Return the [x, y] coordinate for the center point of the cell that contains the specified text.  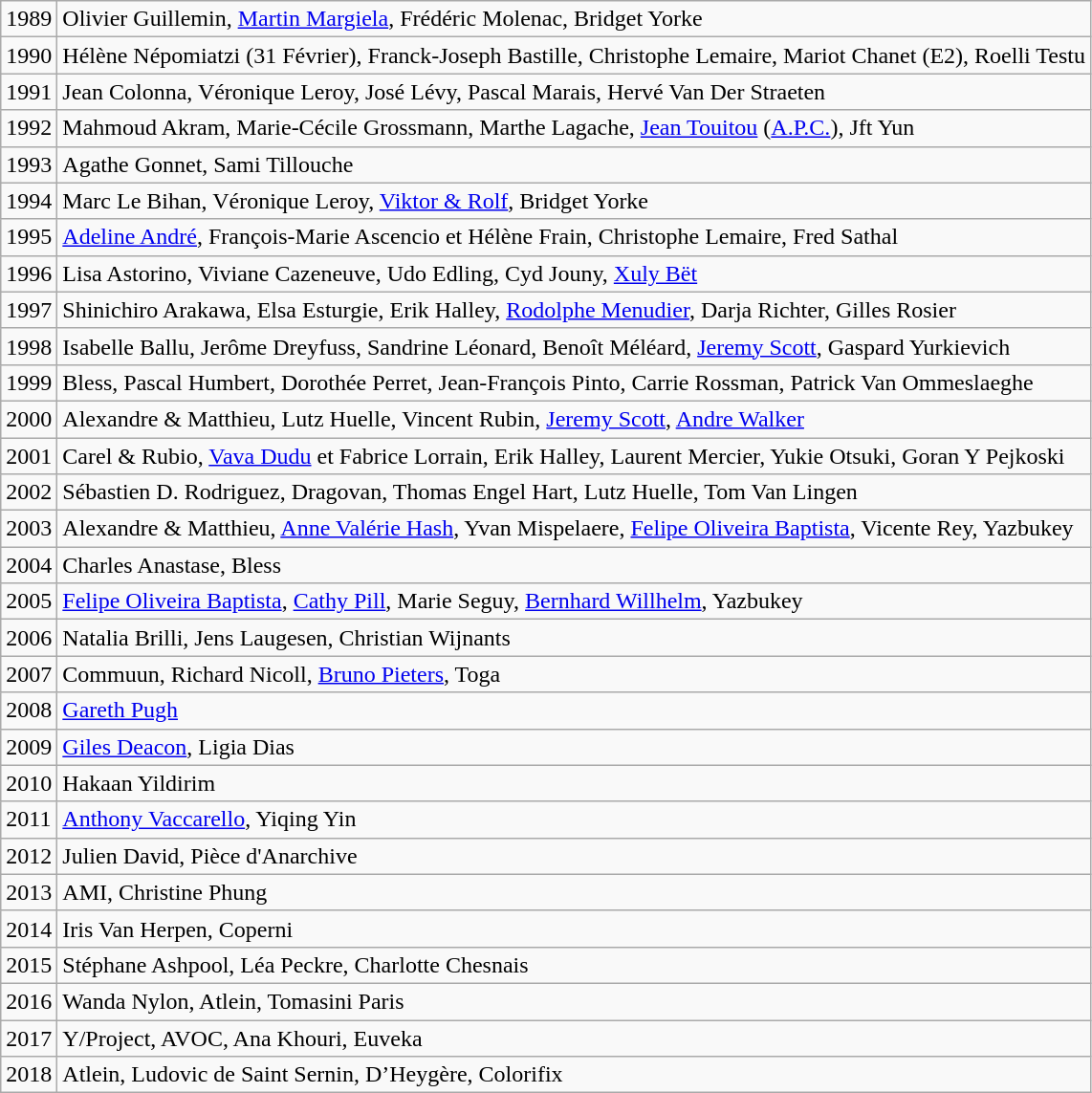
Hélène Népomiatzi (31 Février), Franck-Joseph Bastille, Christophe Lemaire, Mariot Chanet (E2), Roelli Testu [574, 55]
2000 [29, 419]
Stéphane Ashpool, Léa Peckre, Charlotte Chesnais [574, 965]
Jean Colonna, Véronique Leroy, José Lévy, Pascal Marais, Hervé Van Der Straeten [574, 92]
Marc Le Bihan, Véronique Leroy, Viktor & Rolf, Bridget Yorke [574, 201]
Agathe Gonnet, Sami Tillouche [574, 164]
1995 [29, 237]
1998 [29, 346]
1993 [29, 164]
1990 [29, 55]
Isabelle Ballu, Jerôme Dreyfuss, Sandrine Léonard, Benoît Méléard, Jeremy Scott, Gaspard Yurkievich [574, 346]
Commuun, Richard Nicoll, Bruno Pieters, Toga [574, 674]
Julien David, Pièce d'Anarchive [574, 856]
1989 [29, 19]
AMI, Christine Phung [574, 892]
Y/Project, AVOC, Ana Khouri, Euveka [574, 1038]
2010 [29, 783]
1994 [29, 201]
1999 [29, 383]
2008 [29, 710]
Charles Anastase, Bless [574, 565]
Sébastien D. Rodriguez, Dragovan, Thomas Engel Hart, Lutz Huelle, Tom Van Lingen [574, 492]
Giles Deacon, Ligia Dias [574, 747]
Felipe Oliveira Baptista, Cathy Pill, Marie Seguy, Bernhard Willhelm, Yazbukey [574, 601]
2018 [29, 1075]
2001 [29, 456]
1992 [29, 128]
Hakaan Yildirim [574, 783]
Iris Van Herpen, Coperni [574, 929]
Wanda Nylon, Atlein, Tomasini Paris [574, 1001]
1991 [29, 92]
2012 [29, 856]
Anthony Vaccarello, Yiqing Yin [574, 820]
2004 [29, 565]
Olivier Guillemin, Martin Margiela, Frédéric Molenac, Bridget Yorke [574, 19]
2016 [29, 1001]
2013 [29, 892]
2014 [29, 929]
2015 [29, 965]
2011 [29, 820]
Gareth Pugh [574, 710]
Atlein, Ludovic de Saint Sernin, D’Heygère, Colorifix [574, 1075]
Natalia Brilli, Jens Laugesen, Christian Wijnants [574, 638]
Alexandre & Matthieu, Lutz Huelle, Vincent Rubin, Jeremy Scott, Andre Walker [574, 419]
Bless, Pascal Humbert, Dorothée Perret, Jean-François Pinto, Carrie Rossman, Patrick Van Ommeslaeghe [574, 383]
2009 [29, 747]
2003 [29, 529]
Shinichiro Arakawa, Elsa Esturgie, Erik Halley, Rodolphe Menudier, Darja Richter, Gilles Rosier [574, 310]
2007 [29, 674]
1996 [29, 273]
2002 [29, 492]
2006 [29, 638]
2017 [29, 1038]
2005 [29, 601]
Mahmoud Akram, Marie-Cécile Grossmann, Marthe Lagache, Jean Touitou (A.P.C.), Jft Yun [574, 128]
Alexandre & Matthieu, Anne Valérie Hash, Yvan Mispelaere, Felipe Oliveira Baptista, Vicente Rey, Yazbukey [574, 529]
1997 [29, 310]
Carel & Rubio, Vava Dudu et Fabrice Lorrain, Erik Halley, Laurent Mercier, Yukie Otsuki, Goran Y Pejkoski [574, 456]
Lisa Astorino, Viviane Cazeneuve, Udo Edling, Cyd Jouny, Xuly Bët [574, 273]
Adeline André, François-Marie Ascencio et Hélène Frain, Christophe Lemaire, Fred Sathal [574, 237]
